Find where the given text appears and provide that cell's center as [x, y] coordinate. 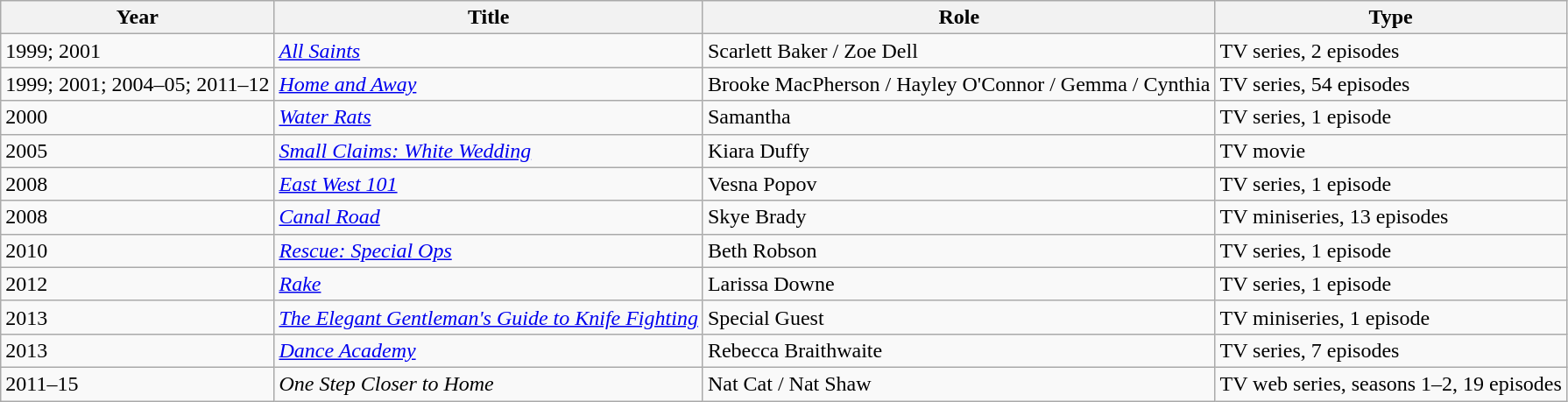
Samantha [958, 117]
All Saints [489, 51]
Brooke MacPherson / Hayley O'Connor / Gemma / Cynthia [958, 84]
Vesna Popov [958, 184]
East West 101 [489, 184]
Canal Road [489, 217]
TV miniseries, 1 episode [1391, 317]
Skye Brady [958, 217]
Rebecca Braithwaite [958, 350]
TV web series, seasons 1–2, 19 episodes [1391, 384]
Kiara Duffy [958, 151]
TV series, 54 episodes [1391, 84]
Role [958, 18]
2011–15 [138, 384]
Type [1391, 18]
Nat Cat / Nat Shaw [958, 384]
2005 [138, 151]
One Step Closer to Home [489, 384]
TV movie [1391, 151]
2000 [138, 117]
Year [138, 18]
TV miniseries, 13 episodes [1391, 217]
Small Claims: White Wedding [489, 151]
Beth Robson [958, 250]
Larissa Downe [958, 284]
Water Rats [489, 117]
TV series, 7 episodes [1391, 350]
The Elegant Gentleman's Guide to Knife Fighting [489, 317]
Scarlett Baker / Zoe Dell [958, 51]
Dance Academy [489, 350]
Title [489, 18]
Special Guest [958, 317]
1999; 2001 [138, 51]
Rake [489, 284]
2010 [138, 250]
2012 [138, 284]
TV series, 2 episodes [1391, 51]
Home and Away [489, 84]
1999; 2001; 2004–05; 2011–12 [138, 84]
Rescue: Special Ops [489, 250]
